Identify which cell holds the provided text, then report its (X, Y) central coordinate. 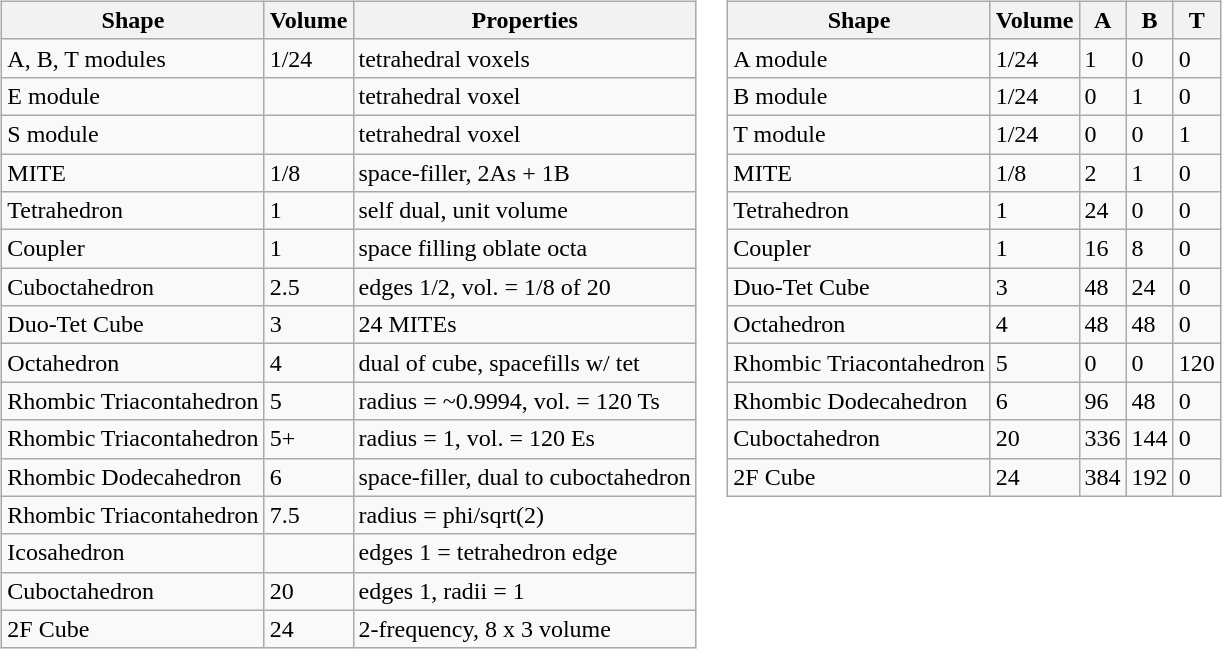
5+ (308, 439)
edges 1, radii = 1 (524, 591)
2-frequency, 8 x 3 volume (524, 629)
radius = phi/sqrt(2) (524, 515)
2 (1102, 173)
dual of cube, spacefills w/ tet (524, 363)
144 (1150, 439)
edges 1/2, vol. = 1/8 of 20 (524, 287)
384 (1102, 477)
24 MITEs (524, 325)
T module (859, 134)
16 (1102, 249)
A module (859, 58)
self dual, unit volume (524, 211)
T (1196, 20)
B module (859, 96)
336 (1102, 439)
tetrahedral voxels (524, 58)
radius = 1, vol. = 120 Es (524, 439)
E module (133, 96)
space filling oblate octa (524, 249)
8 (1150, 249)
2.5 (308, 287)
A (1102, 20)
96 (1102, 401)
space-filler, 2As + 1B (524, 173)
7.5 (308, 515)
S module (133, 134)
A, B, T modules (133, 58)
space-filler, dual to cuboctahedron (524, 477)
B (1150, 20)
Properties (524, 20)
edges 1 = tetrahedron edge (524, 553)
radius = ~0.9994, vol. = 120 Ts (524, 401)
192 (1150, 477)
Icosahedron (133, 553)
120 (1196, 363)
